Return [x, y] of the center of cell containing provided text 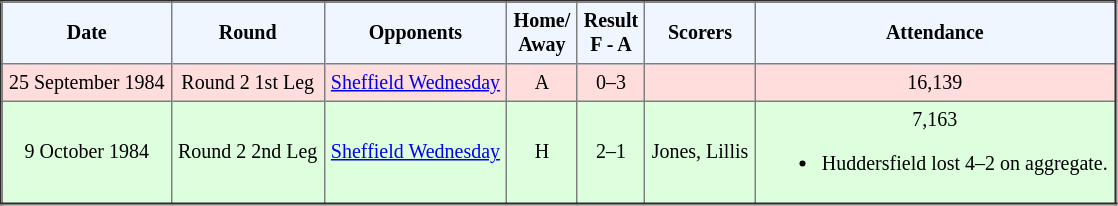
Scorers [700, 33]
Round 2 1st Leg [248, 83]
H [542, 152]
7,163Huddersfield lost 4–2 on aggregate. [935, 152]
Home/Away [542, 33]
Jones, Lillis [700, 152]
25 September 1984 [87, 83]
16,139 [935, 83]
A [542, 83]
Round [248, 33]
Round 2 2nd Leg [248, 152]
0–3 [611, 83]
ResultF - A [611, 33]
Opponents [416, 33]
Attendance [935, 33]
2–1 [611, 152]
Date [87, 33]
9 October 1984 [87, 152]
